Output the (x, y) coordinate of the center of the cell containing the given text.  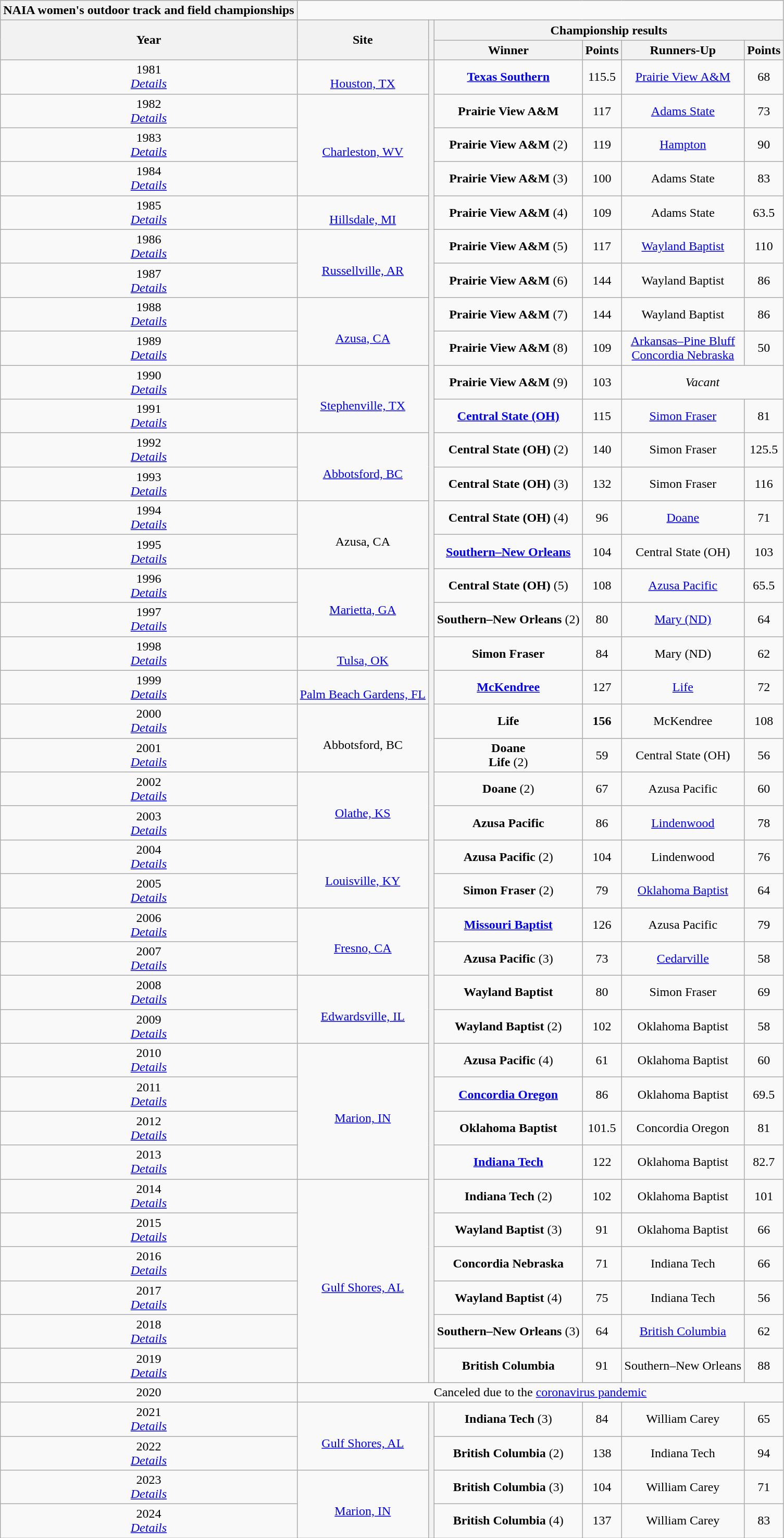
Missouri Baptist (508, 925)
Edwardsville, IL (363, 1010)
Central State (OH) (4) (508, 518)
Prairie View A&M (5) (508, 246)
Prairie View A&M (4) (508, 213)
1984 Details (149, 178)
116 (764, 484)
Wayland Baptist (4) (508, 1298)
1991 Details (149, 416)
Winner (508, 50)
1998 Details (149, 654)
Palm Beach Gardens, FL (363, 687)
2009 Details (149, 1027)
1983 Details (149, 145)
69.5 (764, 1094)
2022 Details (149, 1453)
Russellville, AR (363, 263)
Indiana Tech (2) (508, 1196)
British Columbia (2) (508, 1453)
59 (602, 755)
Vacant (702, 382)
Charleston, WV (363, 145)
DoaneLife (2) (508, 755)
1994 Details (149, 518)
Stephenville, TX (363, 399)
Central State (OH) (2) (508, 450)
2019 Details (149, 1365)
88 (764, 1365)
2017 Details (149, 1298)
1995 Details (149, 551)
119 (602, 145)
Indiana Tech (3) (508, 1419)
65 (764, 1419)
Runners-Up (683, 50)
2004 Details (149, 857)
2021 Details (149, 1419)
125.5 (764, 450)
132 (602, 484)
1986 Details (149, 246)
1996 Details (149, 586)
2010 Details (149, 1060)
Doane (683, 518)
British Columbia (3) (508, 1487)
126 (602, 925)
Texas Southern (508, 77)
137 (602, 1521)
Houston, TX (363, 77)
63.5 (764, 213)
110 (764, 246)
2015 Details (149, 1230)
Doane (2) (508, 789)
1987 Details (149, 280)
Year (149, 40)
Prairie View A&M (6) (508, 280)
101.5 (602, 1128)
140 (602, 450)
Southern–New Orleans (3) (508, 1331)
Site (363, 40)
2003 Details (149, 822)
2011 Details (149, 1094)
1989 Details (149, 348)
96 (602, 518)
50 (764, 348)
94 (764, 1453)
138 (602, 1453)
122 (602, 1162)
Prairie View A&M (3) (508, 178)
Azusa Pacific (3) (508, 959)
2020 (149, 1392)
2007 Details (149, 959)
2001 Details (149, 755)
90 (764, 145)
Simon Fraser (2) (508, 890)
Cedarville (683, 959)
76 (764, 857)
Canceled due to the coronavirus pandemic (540, 1392)
72 (764, 687)
1990 Details (149, 382)
Azusa Pacific (2) (508, 857)
1997 Details (149, 619)
127 (602, 687)
67 (602, 789)
2008 Details (149, 992)
Azusa Pacific (4) (508, 1060)
1993 Details (149, 484)
Concordia Nebraska (508, 1263)
1982 Details (149, 110)
115 (602, 416)
Hillsdale, MI (363, 213)
2014 Details (149, 1196)
65.5 (764, 586)
Arkansas–Pine BluffConcordia Nebraska (683, 348)
Prairie View A&M (2) (508, 145)
British Columbia (4) (508, 1521)
61 (602, 1060)
2024 Details (149, 1521)
Tulsa, OK (363, 654)
156 (602, 721)
Louisville, KY (363, 873)
Wayland Baptist (2) (508, 1027)
1992 Details (149, 450)
2005 Details (149, 890)
Southern–New Orleans (2) (508, 619)
Central State (OH) (5) (508, 586)
Wayland Baptist (3) (508, 1230)
Central State (OH) (3) (508, 484)
1981 Details (149, 77)
Prairie View A&M (9) (508, 382)
Fresno, CA (363, 942)
Championship results (609, 30)
2023 Details (149, 1487)
68 (764, 77)
2016 Details (149, 1263)
78 (764, 822)
NAIA women's outdoor track and field championships (149, 10)
69 (764, 992)
2000 Details (149, 721)
75 (602, 1298)
2012 Details (149, 1128)
Hampton (683, 145)
Olathe, KS (363, 806)
82.7 (764, 1162)
Marietta, GA (363, 602)
1999 Details (149, 687)
1988 Details (149, 314)
115.5 (602, 77)
Prairie View A&M (8) (508, 348)
1985 Details (149, 213)
2002 Details (149, 789)
101 (764, 1196)
2018 Details (149, 1331)
2006 Details (149, 925)
100 (602, 178)
Prairie View A&M (7) (508, 314)
2013 Details (149, 1162)
